Provide the (x, y) coordinate of the cell's center where the given text is located.  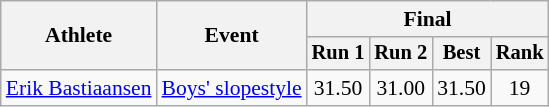
Event (232, 36)
Final (428, 19)
Erik Bastiaansen (79, 88)
Best (462, 54)
Athlete (79, 36)
19 (520, 88)
Rank (520, 54)
Boys' slopestyle (232, 88)
31.00 (400, 88)
Run 1 (338, 54)
Run 2 (400, 54)
